For the text-containing cell, return its midpoint in [x, y] coordinate format. 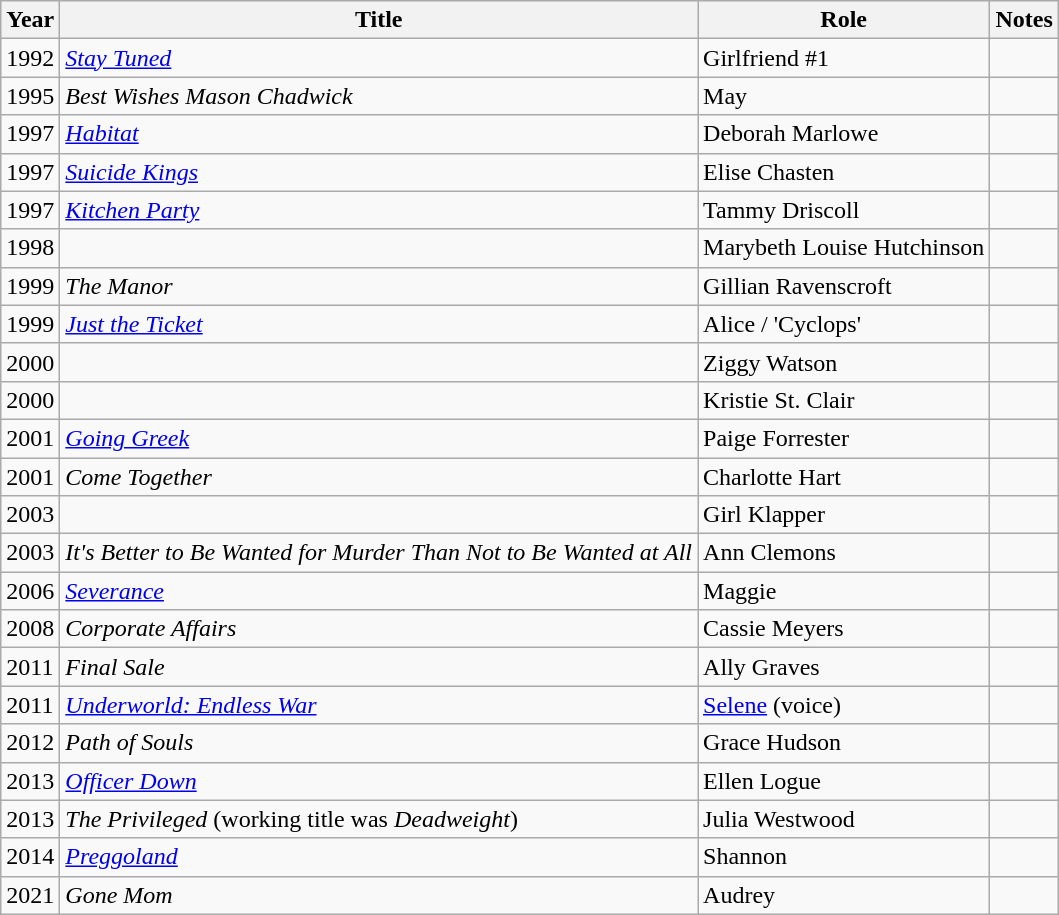
Cassie Meyers [844, 629]
2006 [30, 591]
Grace Hudson [844, 743]
Stay Tuned [379, 58]
Officer Down [379, 781]
Best Wishes Mason Chadwick [379, 96]
Kristie St. Clair [844, 400]
Corporate Affairs [379, 629]
The Manor [379, 286]
May [844, 96]
Habitat [379, 134]
Year [30, 20]
Audrey [844, 895]
Shannon [844, 857]
Severance [379, 591]
Maggie [844, 591]
Paige Forrester [844, 438]
2021 [30, 895]
2014 [30, 857]
Path of Souls [379, 743]
Suicide Kings [379, 172]
It's Better to Be Wanted for Murder Than Not to Be Wanted at All [379, 553]
Gillian Ravenscroft [844, 286]
Final Sale [379, 667]
Title [379, 20]
Ann Clemons [844, 553]
Girlfriend #1 [844, 58]
Gone Mom [379, 895]
Ally Graves [844, 667]
Elise Chasten [844, 172]
Kitchen Party [379, 210]
Girl Klapper [844, 515]
Alice / 'Cyclops' [844, 324]
Going Greek [379, 438]
Marybeth Louise Hutchinson [844, 248]
Tammy Driscoll [844, 210]
Underworld: Endless War [379, 705]
Charlotte Hart [844, 477]
The Privileged (working title was Deadweight) [379, 819]
Role [844, 20]
Julia Westwood [844, 819]
Just the Ticket [379, 324]
Selene (voice) [844, 705]
Come Together [379, 477]
Deborah Marlowe [844, 134]
Ziggy Watson [844, 362]
2012 [30, 743]
Preggoland [379, 857]
1998 [30, 248]
2008 [30, 629]
1992 [30, 58]
Ellen Logue [844, 781]
1995 [30, 96]
Notes [1024, 20]
